Search for the cell housing the specified text and yield its (x, y) center coordinate. 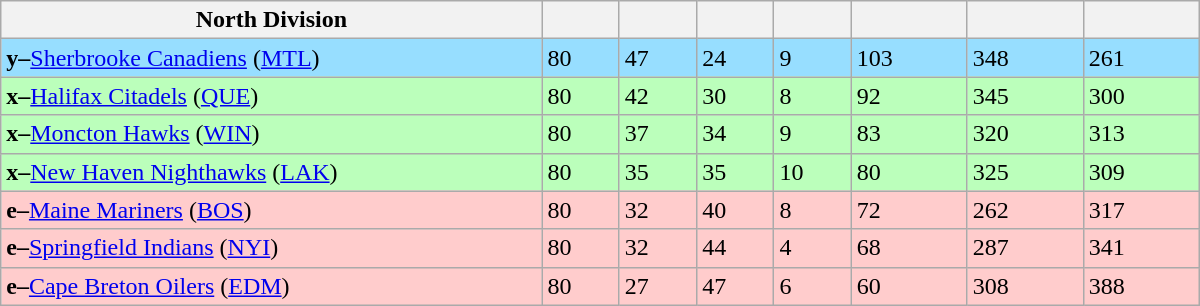
309 (1141, 172)
313 (1141, 134)
y–Sherbrooke Canadiens (MTL) (272, 58)
x–Halifax Citadels (QUE) (272, 96)
4 (812, 248)
325 (1025, 172)
x–New Haven Nighthawks (LAK) (272, 172)
42 (658, 96)
6 (812, 286)
287 (1025, 248)
348 (1025, 58)
60 (909, 286)
262 (1025, 210)
83 (909, 134)
x–Moncton Hawks (WIN) (272, 134)
37 (658, 134)
e–Springfield Indians (NYI) (272, 248)
261 (1141, 58)
40 (736, 210)
44 (736, 248)
30 (736, 96)
10 (812, 172)
92 (909, 96)
72 (909, 210)
341 (1141, 248)
388 (1141, 286)
317 (1141, 210)
345 (1025, 96)
320 (1025, 134)
103 (909, 58)
68 (909, 248)
27 (658, 286)
34 (736, 134)
308 (1025, 286)
North Division (272, 20)
e–Maine Mariners (BOS) (272, 210)
e–Cape Breton Oilers (EDM) (272, 286)
24 (736, 58)
300 (1141, 96)
